Identify which cell holds the provided text, then report its [X, Y] central coordinate. 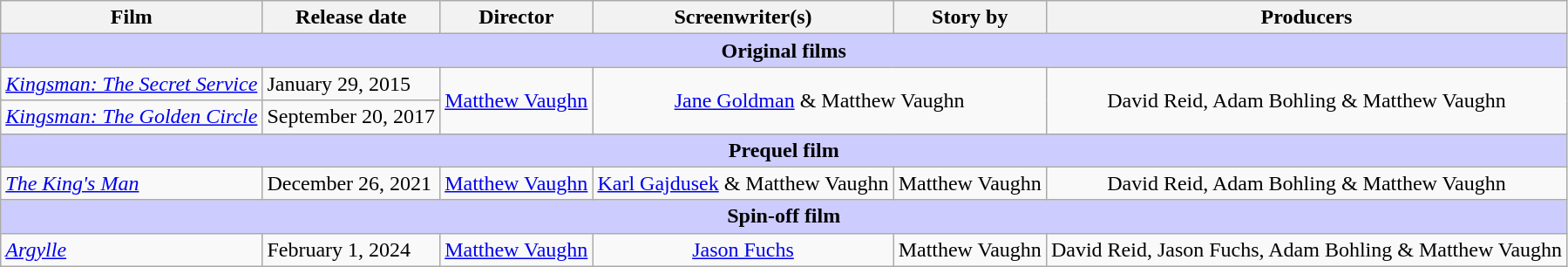
Original films [784, 51]
Kingsman: The Golden Circle [132, 117]
January 29, 2015 [351, 84]
Release date [351, 17]
Story by [969, 17]
Karl Gajdusek & Matthew Vaughn [743, 183]
Argylle [132, 250]
Director [516, 17]
The King's Man [132, 183]
David Reid, Jason Fuchs, Adam Bohling & Matthew Vaughn [1306, 250]
Jason Fuchs [743, 250]
Film [132, 17]
Kingsman: The Secret Service [132, 84]
Screenwriter(s) [743, 17]
February 1, 2024 [351, 250]
Prequel film [784, 150]
Producers [1306, 17]
Jane Goldman & Matthew Vaughn [819, 100]
September 20, 2017 [351, 117]
December 26, 2021 [351, 183]
Spin-off film [784, 216]
